Identify which cell holds the provided text, then report its (X, Y) central coordinate. 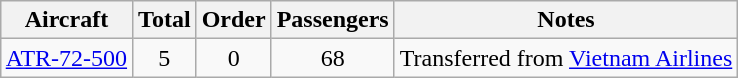
Total (165, 20)
68 (332, 58)
0 (234, 58)
Notes (566, 20)
5 (165, 58)
ATR-72-500 (66, 58)
Aircraft (66, 20)
Transferred from Vietnam Airlines (566, 58)
Passengers (332, 20)
Order (234, 20)
